From the cell containing the given text, extract its center point as [X, Y] coordinate. 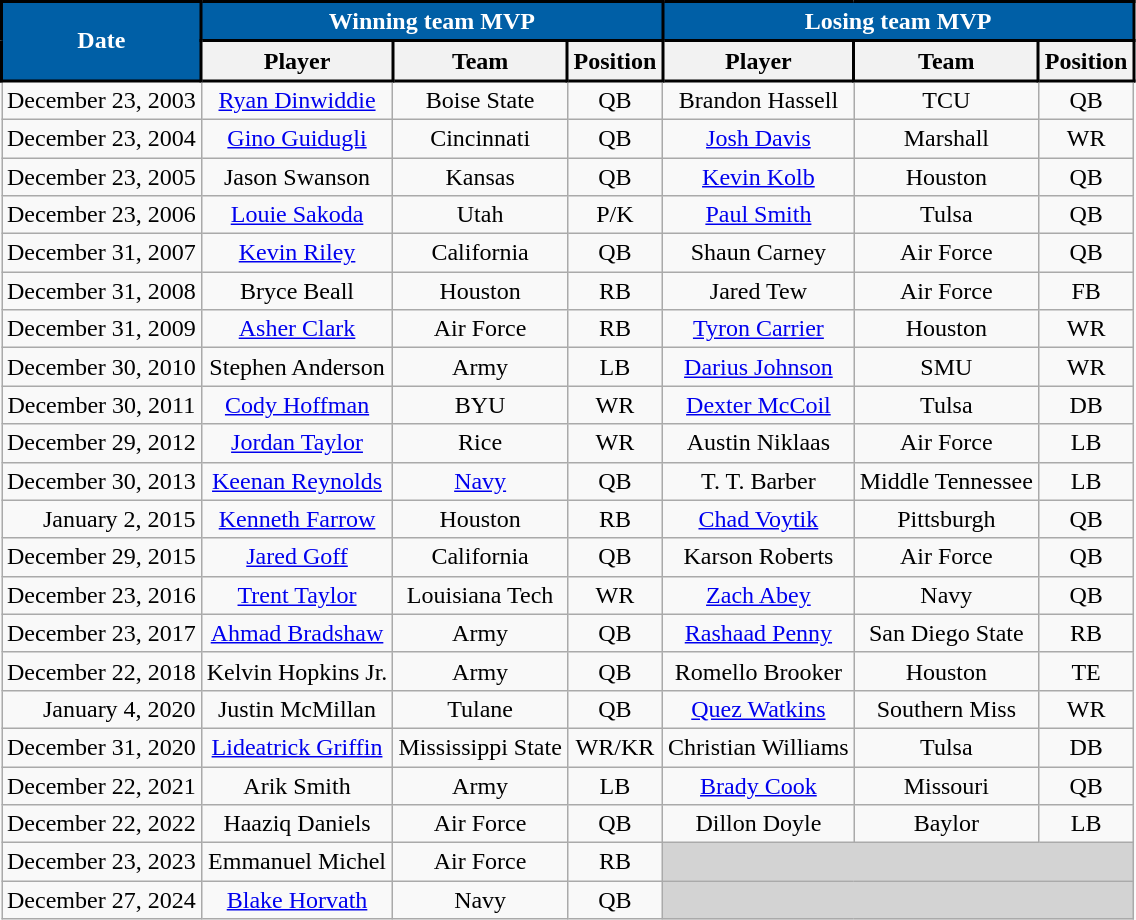
San Diego State [946, 633]
Kelvin Hopkins Jr. [297, 671]
Baylor [946, 824]
December 31, 2020 [102, 747]
P/K [614, 215]
Ahmad Bradshaw [297, 633]
TCU [946, 100]
Losing team MVP [898, 22]
December 27, 2024 [102, 900]
December 30, 2013 [102, 481]
Kansas [480, 177]
December 30, 2011 [102, 405]
Kevin Kolb [759, 177]
December 23, 2005 [102, 177]
December 22, 2022 [102, 824]
Jordan Taylor [297, 443]
Blake Horvath [297, 900]
Emmanuel Michel [297, 862]
Lideatrick Griffin [297, 747]
Marshall [946, 138]
Jason Swanson [297, 177]
Jared Goff [297, 557]
Trent Taylor [297, 595]
December 23, 2003 [102, 100]
Dillon Doyle [759, 824]
Mississippi State [480, 747]
BYU [480, 405]
January 4, 2020 [102, 709]
WR/KR [614, 747]
December 23, 2017 [102, 633]
Asher Clark [297, 329]
December 31, 2007 [102, 253]
Louisiana Tech [480, 595]
Southern Miss [946, 709]
Dexter McCoil [759, 405]
Missouri [946, 785]
December 22, 2018 [102, 671]
Brandon Hassell [759, 100]
Austin Niklaas [759, 443]
Pittsburgh [946, 519]
Kevin Riley [297, 253]
December 29, 2015 [102, 557]
December 23, 2023 [102, 862]
Shaun Carney [759, 253]
December 30, 2010 [102, 367]
Cody Hoffman [297, 405]
Quez Watkins [759, 709]
Gino Guidugli [297, 138]
December 23, 2006 [102, 215]
Christian Williams [759, 747]
Rice [480, 443]
Utah [480, 215]
Rashaad Penny [759, 633]
Romello Brooker [759, 671]
T. T. Barber [759, 481]
December 29, 2012 [102, 443]
Bryce Beall [297, 291]
Brady Cook [759, 785]
Winning team MVP [432, 22]
Karson Roberts [759, 557]
December 31, 2009 [102, 329]
December 23, 2016 [102, 595]
Chad Voytik [759, 519]
Arik Smith [297, 785]
Louie Sakoda [297, 215]
Stephen Anderson [297, 367]
Haaziq Daniels [297, 824]
Jared Tew [759, 291]
Paul Smith [759, 215]
Date [102, 42]
Tyron Carrier [759, 329]
Josh Davis [759, 138]
December 31, 2008 [102, 291]
Kenneth Farrow [297, 519]
Justin McMillan [297, 709]
Keenan Reynolds [297, 481]
Zach Abey [759, 595]
FB [1086, 291]
Darius Johnson [759, 367]
SMU [946, 367]
Tulane [480, 709]
Ryan Dinwiddie [297, 100]
December 22, 2021 [102, 785]
Cincinnati [480, 138]
Boise State [480, 100]
Middle Tennessee [946, 481]
January 2, 2015 [102, 519]
TE [1086, 671]
December 23, 2004 [102, 138]
